Scan for the cell matching the given text and deliver its (x, y) coordinate at center. 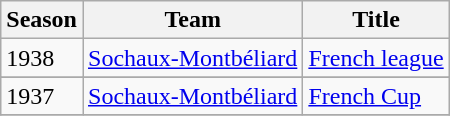
Season (42, 20)
Title (376, 20)
1938 (42, 58)
1937 (42, 96)
French Cup (376, 96)
French league (376, 58)
Team (192, 20)
